Provide the (X, Y) coordinate of the cell's center where the given text is located.  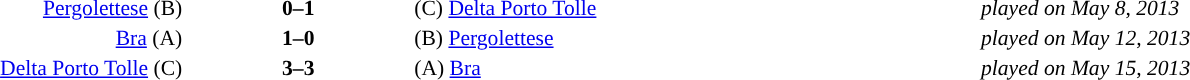
1–0 (298, 38)
(B) Pergolettese (696, 38)
